Output the (X, Y) coordinate of the center of the cell containing the given text.  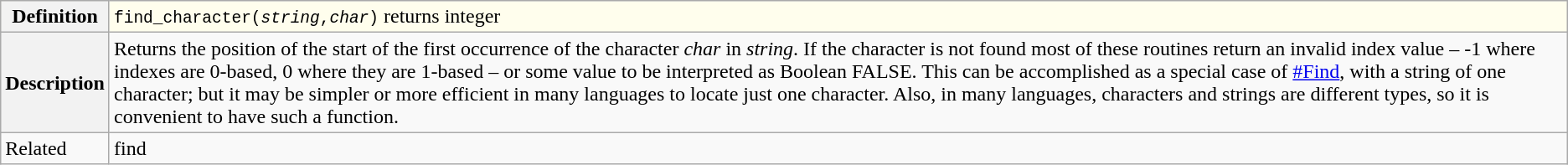
Definition (55, 17)
find_character(string,char) returns integer (838, 17)
Related (55, 148)
Description (55, 82)
find (838, 148)
